Capture the cell that displays the provided text and extract its (x, y) central coordinate. 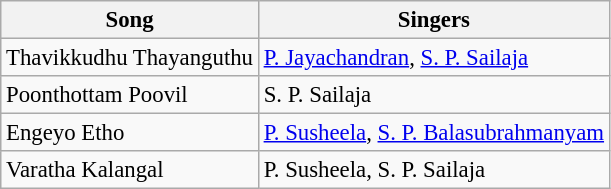
Song (130, 20)
Engeyo Etho (130, 133)
P. Susheela, S. P. Sailaja (434, 170)
Singers (434, 20)
P. Susheela, S. P. Balasubrahmanyam (434, 133)
Varatha Kalangal (130, 170)
Thavikkudhu Thayanguthu (130, 58)
P. Jayachandran, S. P. Sailaja (434, 58)
S. P. Sailaja (434, 95)
Poonthottam Poovil (130, 95)
